Return the [x, y] coordinate for the center point of the cell that contains the specified text.  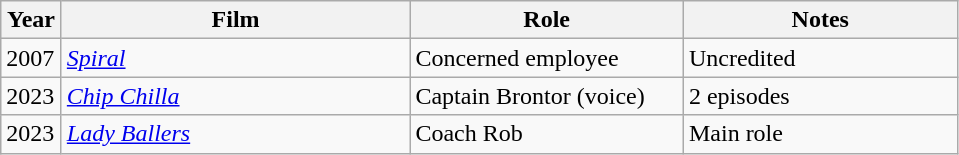
Spiral [236, 58]
2007 [32, 58]
Year [32, 20]
Film [236, 20]
Concerned employee [547, 58]
Uncredited [820, 58]
Coach Rob [547, 134]
Main role [820, 134]
Lady Ballers [236, 134]
Captain Brontor (voice) [547, 96]
Chip Chilla [236, 96]
Notes [820, 20]
2 episodes [820, 96]
Role [547, 20]
